From the cell containing the given text, extract its center point as [x, y] coordinate. 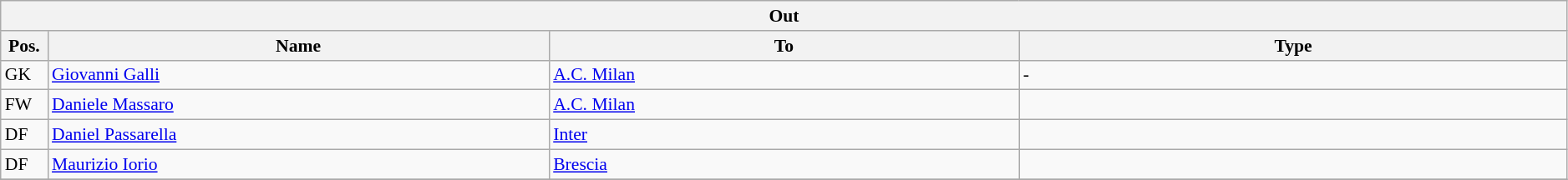
Inter [784, 135]
Maurizio Iorio [298, 164]
GK [24, 75]
Brescia [784, 164]
FW [24, 105]
Daniele Massaro [298, 105]
Daniel Passarella [298, 135]
- [1293, 75]
Name [298, 46]
To [784, 46]
Out [784, 16]
Pos. [24, 46]
Giovanni Galli [298, 75]
Type [1293, 46]
